For the text-containing cell, return its midpoint in (x, y) coordinate format. 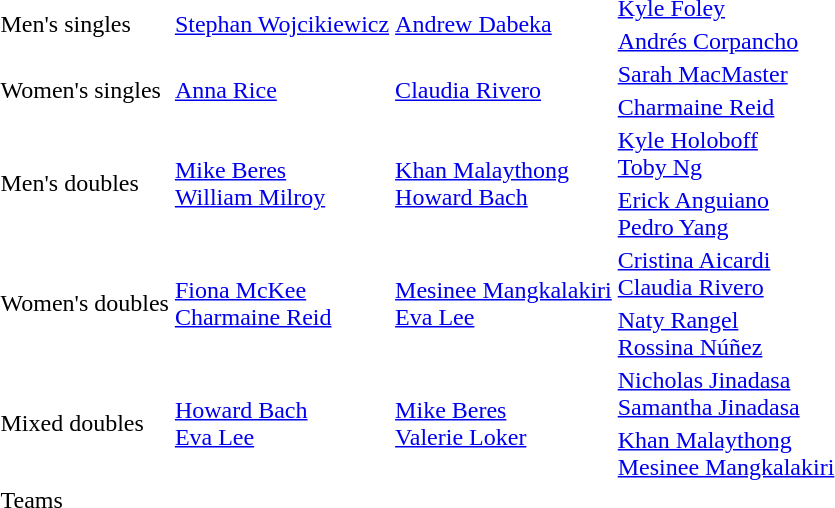
Anna Rice (282, 90)
Mesinee Mangkalakiri Eva Lee (504, 304)
Mike Beres William Milroy (282, 184)
Claudia Rivero (504, 90)
Howard Bach Eva Lee (282, 424)
Khan Malaythong Howard Bach (504, 184)
Fiona McKee Charmaine Reid (282, 304)
Mike Beres Valerie Loker (504, 424)
